Provide the (x, y) coordinate of the cell's center where the given text is located.  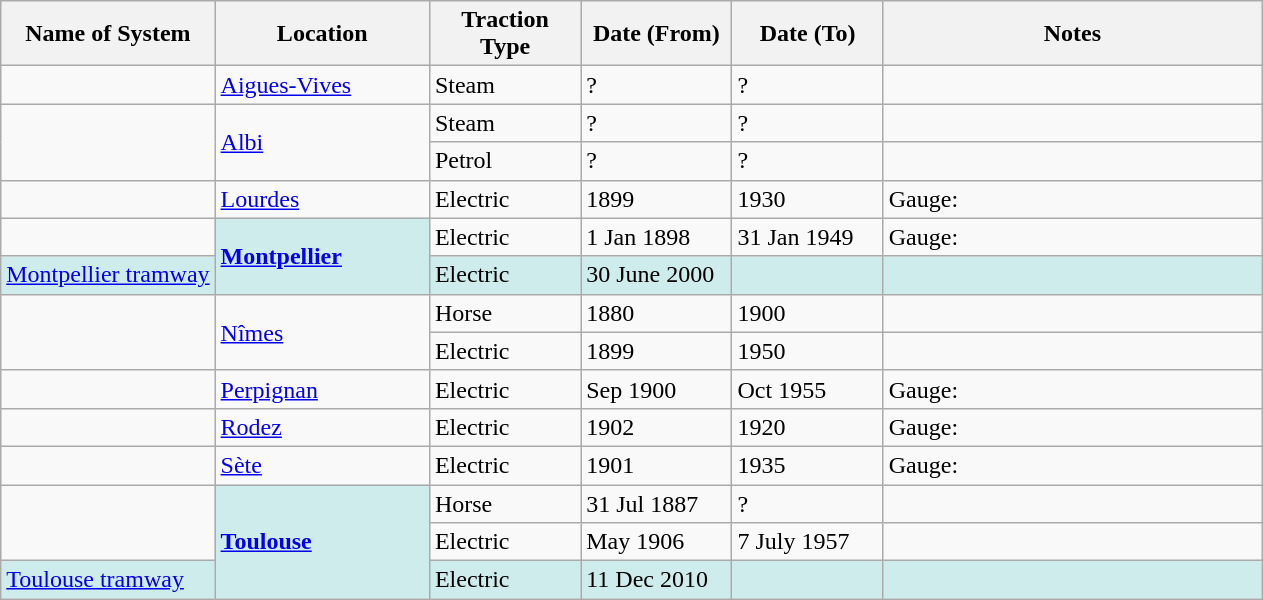
1880 (656, 313)
Name of System (108, 34)
Aigues-Vives (322, 85)
1901 (656, 465)
Albi (322, 142)
May 1906 (656, 542)
Perpignan (322, 389)
Petrol (504, 161)
Rodez (322, 427)
31 Jul 1887 (656, 503)
Oct 1955 (808, 389)
Date (From) (656, 34)
Nîmes (322, 332)
7 July 1957 (808, 542)
1902 (656, 427)
Sète (322, 465)
Date (To) (808, 34)
30 June 2000 (656, 275)
Montpellier tramway (108, 275)
1 Jan 1898 (656, 237)
Toulouse (322, 541)
1950 (808, 351)
Sep 1900 (656, 389)
11 Dec 2010 (656, 580)
Lourdes (322, 199)
1935 (808, 465)
1900 (808, 313)
Location (322, 34)
1930 (808, 199)
31 Jan 1949 (808, 237)
Notes (1072, 34)
Montpellier (322, 256)
TractionType (504, 34)
Toulouse tramway (108, 580)
1920 (808, 427)
